Determine the (x, y) coordinate at the center of the cell enclosing the given text.  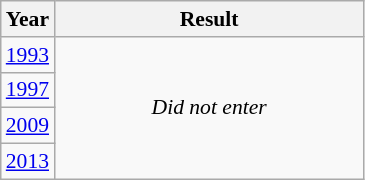
1993 (28, 55)
Result (209, 19)
1997 (28, 90)
Year (28, 19)
2013 (28, 162)
2009 (28, 126)
Did not enter (209, 108)
